For the text-containing cell, return its midpoint in [x, y] coordinate format. 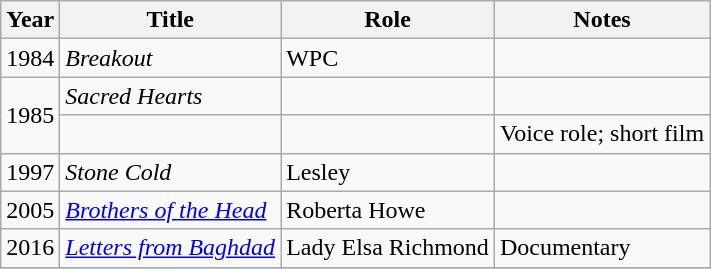
1997 [30, 172]
Lesley [388, 172]
Documentary [602, 248]
Year [30, 20]
Stone Cold [170, 172]
Voice role; short film [602, 134]
Breakout [170, 58]
Role [388, 20]
1984 [30, 58]
Sacred Hearts [170, 96]
Notes [602, 20]
Letters from Baghdad [170, 248]
2016 [30, 248]
WPC [388, 58]
1985 [30, 115]
2005 [30, 210]
Roberta Howe [388, 210]
Brothers of the Head [170, 210]
Title [170, 20]
Lady Elsa Richmond [388, 248]
